Return the [x, y] coordinate for the center point of the cell that contains the specified text.  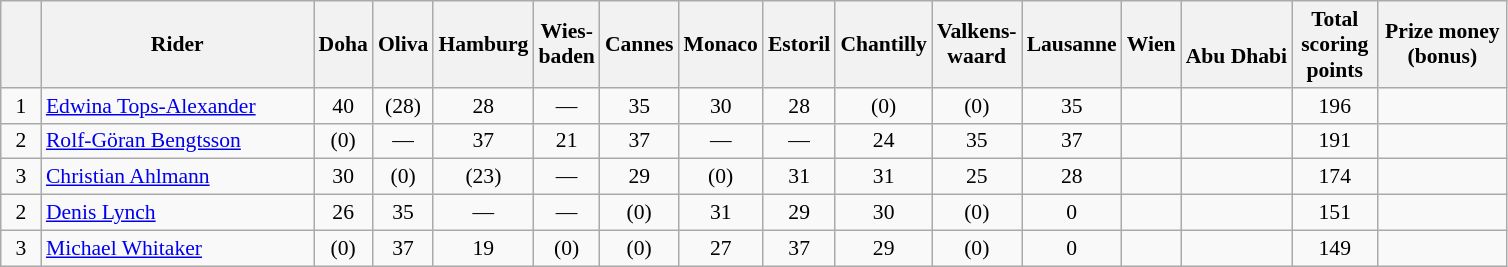
40 [344, 106]
Valkens-waard [977, 44]
(28) [404, 106]
1 [21, 106]
Edwina Tops-Alexander [178, 106]
Monaco [720, 44]
27 [720, 248]
174 [1334, 177]
21 [566, 141]
Michael Whitaker [178, 248]
Rider [178, 44]
26 [344, 213]
Estoril [799, 44]
Cannes [640, 44]
25 [977, 177]
Oliva [404, 44]
(23) [483, 177]
Prize money(bonus) [1442, 44]
24 [883, 141]
Doha [344, 44]
Chantilly [883, 44]
Lausanne [1072, 44]
151 [1334, 213]
Wien [1152, 44]
Abu Dhabi [1237, 44]
19 [483, 248]
Hamburg [483, 44]
Christian Ahlmann [178, 177]
Totalscoringpoints [1334, 44]
Denis Lynch [178, 213]
149 [1334, 248]
196 [1334, 106]
Wies-baden [566, 44]
Rolf-Göran Bengtsson [178, 141]
191 [1334, 141]
